Find where the given text appears and provide that cell's center as [x, y] coordinate. 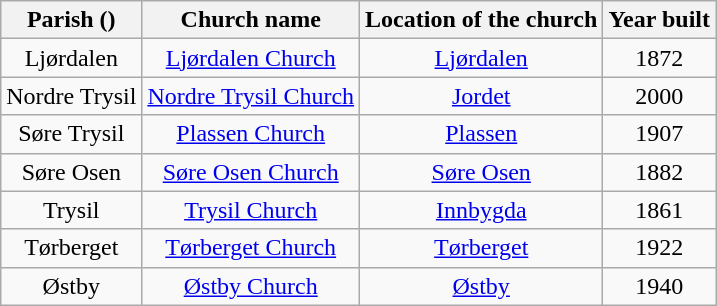
Tørberget Church [251, 248]
Jordet [482, 96]
Ljørdalen Church [251, 58]
1940 [660, 286]
Nordre Trysil [72, 96]
Parish () [72, 20]
2000 [660, 96]
1872 [660, 58]
Nordre Trysil Church [251, 96]
1907 [660, 134]
Østby Church [251, 286]
Trysil [72, 210]
1861 [660, 210]
Plassen [482, 134]
Trysil Church [251, 210]
1882 [660, 172]
Year built [660, 20]
Søre Trysil [72, 134]
Location of the church [482, 20]
Church name [251, 20]
Plassen Church [251, 134]
Søre Osen Church [251, 172]
Innbygda [482, 210]
1922 [660, 248]
